Scan for the cell matching the given text and deliver its (x, y) coordinate at center. 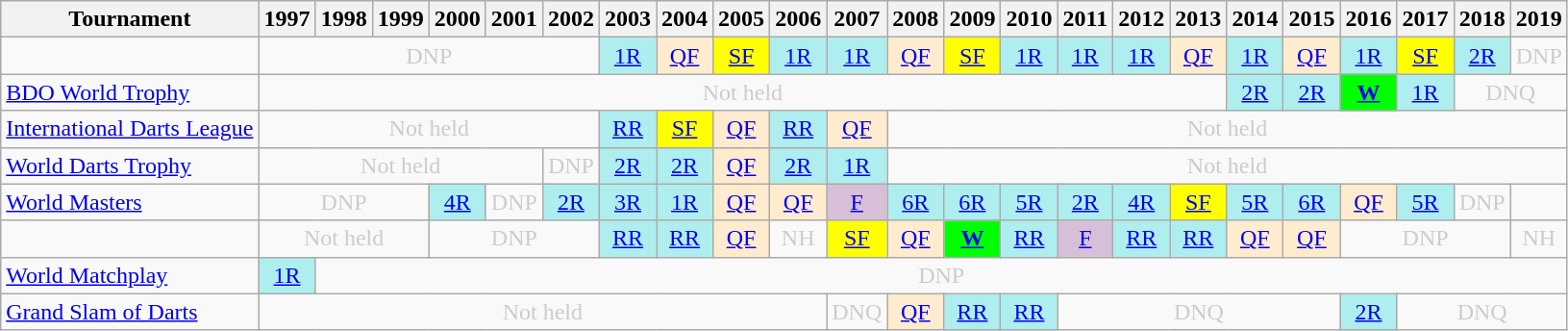
2005 (742, 19)
World Masters (130, 202)
2019 (1538, 19)
2010 (1029, 19)
1997 (286, 19)
Grand Slam of Darts (130, 312)
2018 (1482, 19)
1999 (400, 19)
2016 (1369, 19)
Tournament (130, 19)
2002 (571, 19)
International Darts League (130, 129)
2012 (1142, 19)
2014 (1256, 19)
2000 (458, 19)
2011 (1085, 19)
BDO World Trophy (130, 92)
2001 (513, 19)
3R (627, 202)
World Matchplay (130, 275)
1998 (344, 19)
2009 (973, 19)
2017 (1425, 19)
2013 (1198, 19)
2007 (858, 19)
2003 (627, 19)
2008 (915, 19)
2004 (684, 19)
2006 (798, 19)
2015 (1311, 19)
World Darts Trophy (130, 165)
